Provide the (X, Y) coordinate of the cell's center where the given text is located.  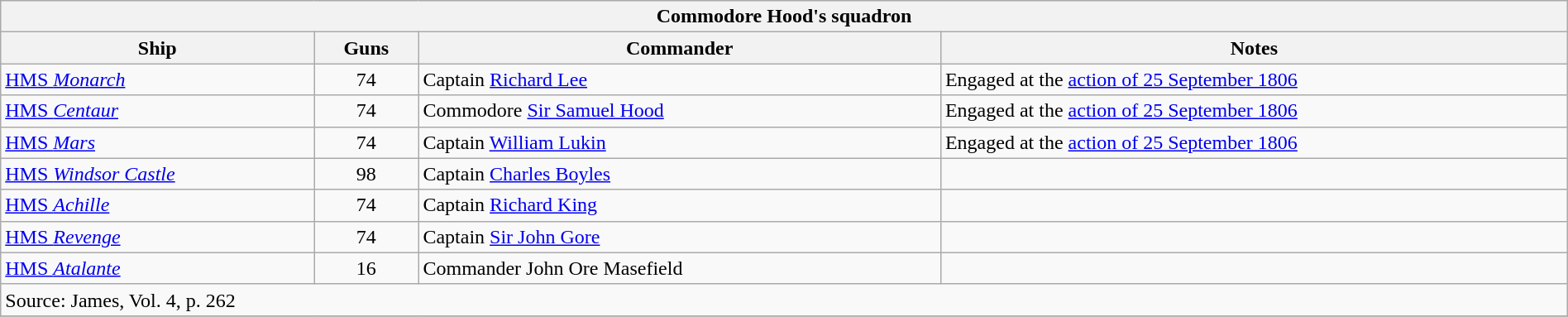
Captain Sir John Gore (680, 237)
Commodore Sir Samuel Hood (680, 111)
Captain Richard Lee (680, 79)
Commander (680, 48)
Notes (1254, 48)
HMS Achille (157, 205)
Source: James, Vol. 4, p. 262 (784, 300)
98 (366, 174)
HMS Centaur (157, 111)
HMS Revenge (157, 237)
HMS Monarch (157, 79)
Commander John Ore Masefield (680, 268)
Commodore Hood's squadron (784, 17)
Captain Charles Boyles (680, 174)
HMS Mars (157, 142)
HMS Windsor Castle (157, 174)
Ship (157, 48)
Guns (366, 48)
HMS Atalante (157, 268)
Captain William Lukin (680, 142)
Captain Richard King (680, 205)
16 (366, 268)
